Return (X, Y) of the center of cell containing provided text 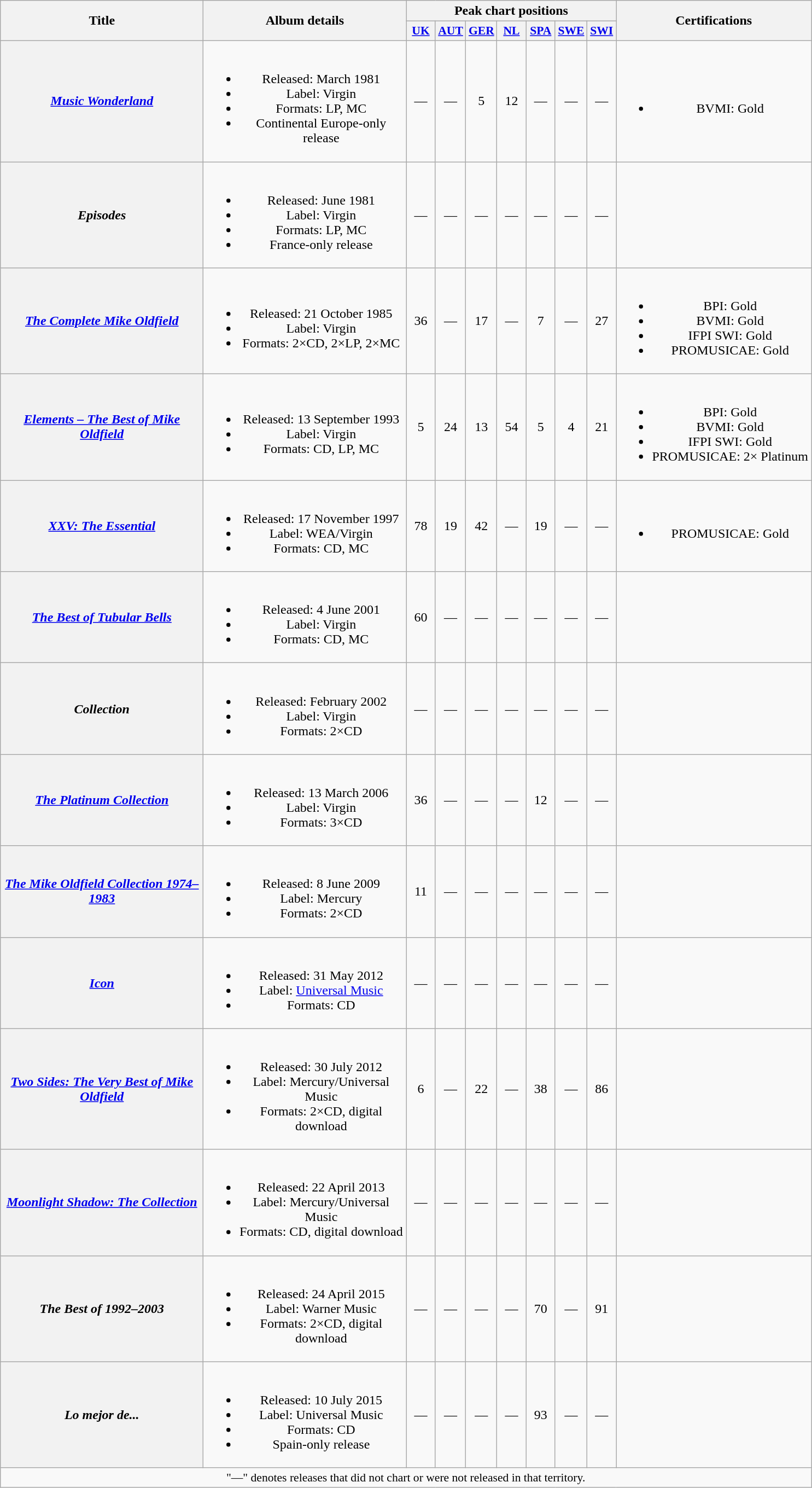
SWI (601, 31)
AUT (451, 31)
Icon (102, 983)
60 (421, 617)
21 (601, 427)
PROMUSICAE: Gold (714, 526)
Elements – The Best of Mike Oldfield (102, 427)
Released: 24 April 2015Label: Warner MusicFormats: 2×CD, digital download (305, 1309)
Released: 10 July 2015Label: Universal MusicFormats: CDSpain-only release (305, 1415)
Released: 13 September 1993Label: VirginFormats: CD, LP, MC (305, 427)
54 (512, 427)
Episodes (102, 215)
22 (481, 1089)
Released: March 1981Label: VirginFormats: LP, MCContinental Europe-only release (305, 101)
93 (540, 1415)
SPA (540, 31)
The Platinum Collection (102, 800)
Released: 8 June 2009Label: MercuryFormats: 2×CD (305, 892)
Peak chart positions (511, 11)
Title (102, 21)
4 (571, 427)
24 (451, 427)
78 (421, 526)
BPI: GoldBVMI: GoldIFPI SWI: GoldPROMUSICAE: 2× Platinum (714, 427)
XXV: The Essential (102, 526)
UK (421, 31)
Album details (305, 21)
The Complete Mike Oldfield (102, 321)
Two Sides: The Very Best of Mike Oldfield (102, 1089)
Released: 21 October 1985Label: VirginFormats: 2×CD, 2×LP, 2×MC (305, 321)
Released: 30 July 2012Label: Mercury/Universal MusicFormats: 2×CD, digital download (305, 1089)
Certifications (714, 21)
70 (540, 1309)
Released: 17 November 1997Label: WEA/VirginFormats: CD, MC (305, 526)
86 (601, 1089)
The Best of 1992–2003 (102, 1309)
13 (481, 427)
11 (421, 892)
7 (540, 321)
17 (481, 321)
The Mike Oldfield Collection 1974–1983 (102, 892)
42 (481, 526)
27 (601, 321)
The Best of Tubular Bells (102, 617)
NL (512, 31)
Lo mejor de... (102, 1415)
GER (481, 31)
Collection (102, 709)
6 (421, 1089)
Released: 31 May 2012Label: Universal MusicFormats: CD (305, 983)
38 (540, 1089)
BPI: GoldBVMI: GoldIFPI SWI: GoldPROMUSICAE: Gold (714, 321)
BVMI: Gold (714, 101)
Released: February 2002Label: VirginFormats: 2×CD (305, 709)
Moonlight Shadow: The Collection (102, 1202)
91 (601, 1309)
Released: 13 March 2006Label: VirginFormats: 3×CD (305, 800)
SWE (571, 31)
Released: 22 April 2013Label: Mercury/Universal MusicFormats: CD, digital download (305, 1202)
Released: 4 June 2001Label: VirginFormats: CD, MC (305, 617)
"—" denotes releases that did not chart or were not released in that territory. (406, 1478)
Released: June 1981Label: VirginFormats: LP, MCFrance-only release (305, 215)
Music Wonderland (102, 101)
